Provide the (X, Y) coordinate of the cell's center where the given text is located.  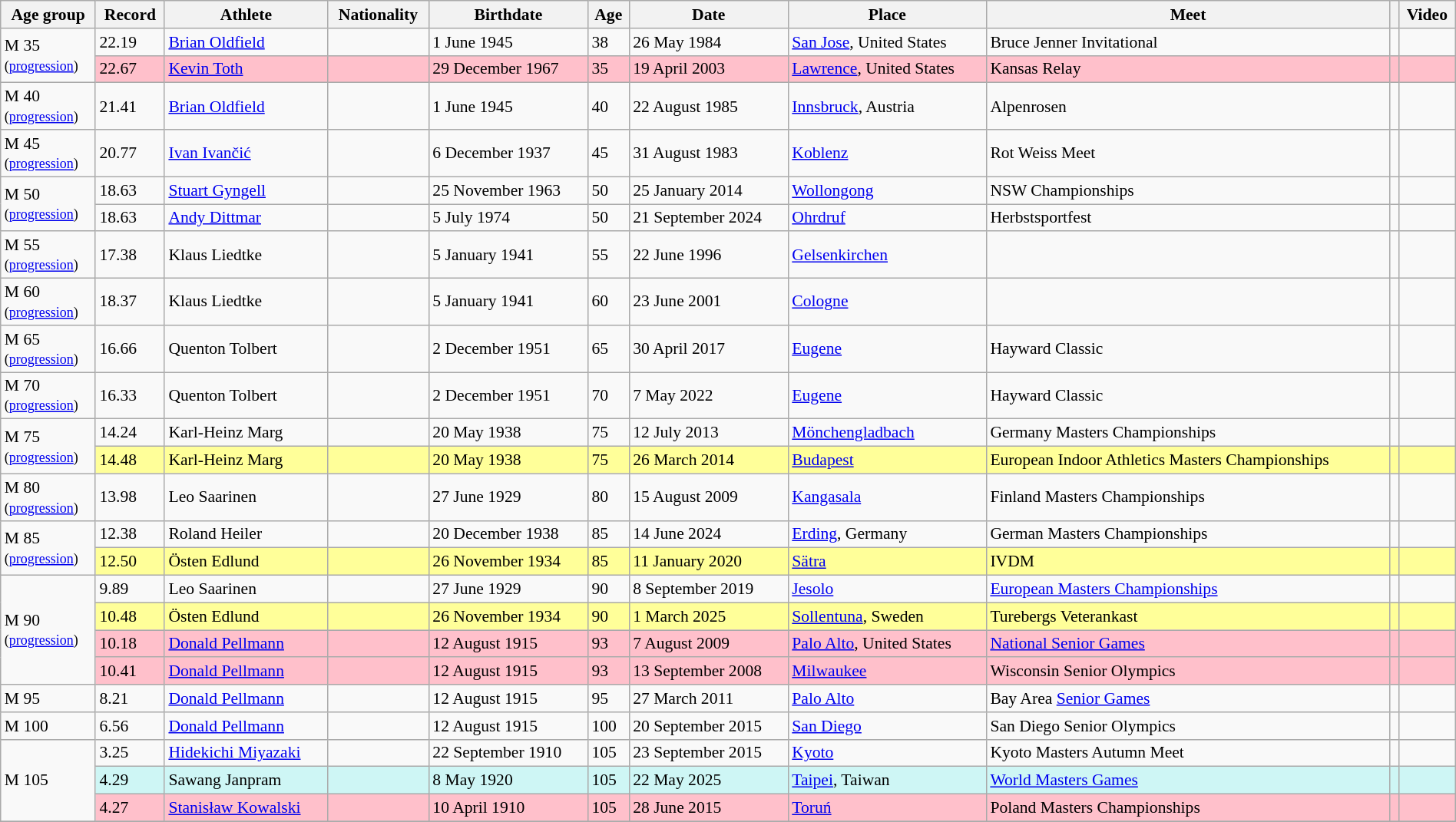
55 (608, 255)
4.29 (130, 781)
San Diego Senior Olympics (1187, 726)
29 December 1967 (508, 69)
M 70 (progression) (48, 396)
Place (887, 15)
Palo Alto (887, 698)
Erding, Germany (887, 534)
Palo Alto, United States (887, 644)
23 June 2001 (708, 302)
22 June 1996 (708, 255)
6 December 1937 (508, 154)
World Masters Games (1187, 781)
1 March 2025 (708, 616)
Mönchengladbach (887, 433)
German Masters Championships (1187, 534)
26 March 2014 (708, 461)
Video (1427, 15)
25 January 2014 (708, 190)
Hidekichi Miyazaki (246, 753)
Poland Masters Championships (1187, 808)
Kevin Toth (246, 69)
Taipei, Taiwan (887, 781)
M 50 (progression) (48, 204)
Wollongong (887, 190)
Germany Masters Championships (1187, 433)
M 90 (progression) (48, 630)
Toruń (887, 808)
M 85 (progression) (48, 548)
M 35 (progression) (48, 55)
31 August 1983 (708, 154)
12 July 2013 (708, 433)
San Diego (887, 726)
65 (608, 348)
10 April 1910 (508, 808)
8 September 2019 (708, 589)
European Indoor Athletics Masters Championships (1187, 461)
Innsbruck, Austria (887, 106)
Sawang Janpram (246, 781)
10.18 (130, 644)
21 September 2024 (708, 218)
14.24 (130, 433)
Bruce Jenner Invitational (1187, 42)
13.98 (130, 497)
Gelsenkirchen (887, 255)
Jesolo (887, 589)
23 September 2015 (708, 753)
20.77 (130, 154)
5 July 1974 (508, 218)
Nationality (378, 15)
14 June 2024 (708, 534)
Kansas Relay (1187, 69)
Alpenrosen (1187, 106)
Rot Weiss Meet (1187, 154)
Date (708, 15)
15 August 2009 (708, 497)
7 August 2009 (708, 644)
National Senior Games (1187, 644)
26 May 1984 (708, 42)
Kangasala (887, 497)
22 September 1910 (508, 753)
35 (608, 69)
7 May 2022 (708, 396)
22 August 1985 (708, 106)
Budapest (887, 461)
Ivan Ivančić (246, 154)
6.56 (130, 726)
Milwaukee (887, 672)
16.66 (130, 348)
11 January 2020 (708, 562)
19 April 2003 (708, 69)
Kyoto (887, 753)
NSW Championships (1187, 190)
Lawrence, United States (887, 69)
20 September 2015 (708, 726)
95 (608, 698)
Stuart Gyngell (246, 190)
Finland Masters Championships (1187, 497)
M 65 (progression) (48, 348)
M 60 (progression) (48, 302)
M 80 (progression) (48, 497)
45 (608, 154)
San Jose, United States (887, 42)
M 75 (progression) (48, 447)
IVDM (1187, 562)
European Masters Championships (1187, 589)
Athlete (246, 15)
70 (608, 396)
17.38 (130, 255)
Birthdate (508, 15)
18.37 (130, 302)
22 May 2025 (708, 781)
16.33 (130, 396)
21.41 (130, 106)
60 (608, 302)
Meet (1187, 15)
10.41 (130, 672)
M 55 (progression) (48, 255)
Andy Dittmar (246, 218)
Age group (48, 15)
13 September 2008 (708, 672)
10.48 (130, 616)
30 April 2017 (708, 348)
8 May 1920 (508, 781)
100 (608, 726)
25 November 1963 (508, 190)
9.89 (130, 589)
Sollentuna, Sweden (887, 616)
Turebergs Veterankast (1187, 616)
Herbstsportfest (1187, 218)
M 105 (48, 780)
Ohrdruf (887, 218)
Record (130, 15)
27 March 2011 (708, 698)
12.38 (130, 534)
12.50 (130, 562)
M 40 (progression) (48, 106)
Bay Area Senior Games (1187, 698)
20 December 1938 (508, 534)
22.19 (130, 42)
14.48 (130, 461)
8.21 (130, 698)
Sätra (887, 562)
Age (608, 15)
40 (608, 106)
M 100 (48, 726)
M 45 (progression) (48, 154)
22.67 (130, 69)
80 (608, 497)
M 95 (48, 698)
3.25 (130, 753)
38 (608, 42)
28 June 2015 (708, 808)
Cologne (887, 302)
4.27 (130, 808)
Roland Heiler (246, 534)
Koblenz (887, 154)
Wisconsin Senior Olympics (1187, 672)
Kyoto Masters Autumn Meet (1187, 753)
Stanisław Kowalski (246, 808)
